Return [X, Y] of the center of cell containing provided text 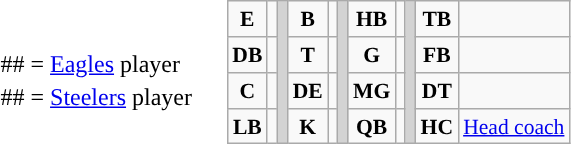
K [308, 126]
QB [372, 126]
FB [438, 55]
= Eagles player [112, 65]
HC [438, 126]
Head coach [514, 126]
C [247, 91]
T [308, 55]
LB [247, 126]
DT [438, 91]
HB [372, 19]
MG [372, 91]
DB [247, 55]
DE [308, 91]
E [247, 19]
G [372, 55]
TB [438, 19]
= Steelers player [112, 98]
B [308, 19]
